Detect which cell encompasses the target text, then output its [x, y] center coordinate. 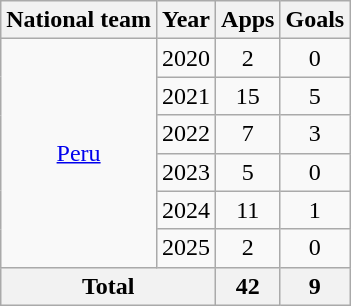
Year [186, 20]
2024 [186, 210]
Total [108, 286]
9 [315, 286]
11 [248, 210]
2021 [186, 96]
7 [248, 134]
Apps [248, 20]
2025 [186, 248]
National team [79, 20]
2023 [186, 172]
1 [315, 210]
2020 [186, 58]
Goals [315, 20]
42 [248, 286]
3 [315, 134]
Peru [79, 153]
15 [248, 96]
2022 [186, 134]
